Find where the given text appears and provide that cell's center as (x, y) coordinate. 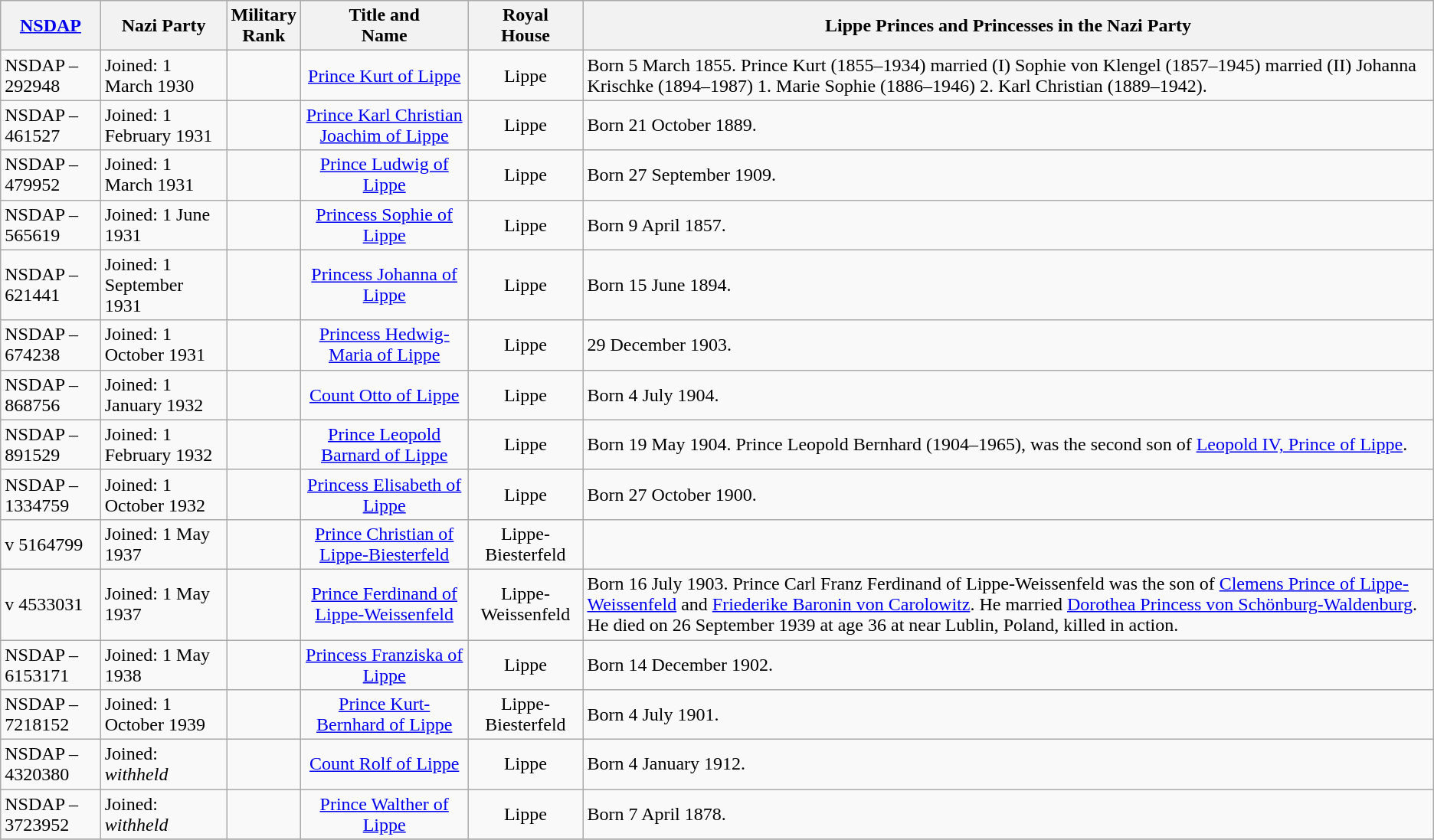
Count Rolf of Lippe (385, 764)
29 December 1903. (1008, 345)
Prince Christian of Lippe-Biesterfeld (385, 544)
Prince Ferdinand of Lippe-Weissenfeld (385, 604)
Joined: 1 October 1931 (164, 345)
Joined: 1 June 1931 (164, 225)
Joined: 1 January 1932 (164, 395)
Princess Johanna of Lippe (385, 285)
Joined: 1 March 1931 (164, 175)
Nazi Party (164, 26)
Count Otto of Lippe (385, 395)
Lippe Princes and Princesses in the Nazi Party (1008, 26)
Princess Hedwig-Maria of Lippe (385, 345)
Born 7 April 1878. (1008, 815)
Princess Franziska of Lippe (385, 665)
Joined: 1 February 1932 (164, 444)
NSDAP – 565619 (51, 225)
NSDAP – 479952 (51, 175)
NSDAP – 4320380 (51, 764)
Prince Karl Christian Joachim of Lippe (385, 126)
Princess Elisabeth of Lippe (385, 495)
RoyalHouse (525, 26)
NSDAP (51, 26)
Joined: 1 March 1930 (164, 75)
Princess Sophie of Lippe (385, 225)
NSDAP – 3723952 (51, 815)
Prince Kurt-Bernhard of Lippe (385, 715)
Born 4 July 1904. (1008, 395)
NSDAP – 1334759 (51, 495)
Prince Ludwig of Lippe (385, 175)
MilitaryRank (264, 26)
Born 15 June 1894. (1008, 285)
Prince Kurt of Lippe (385, 75)
Joined: 1 September 1931 (164, 285)
Born 19 May 1904. Prince Leopold Bernhard (1904–1965), was the second son of Leopold IV, Prince of Lippe. (1008, 444)
Born 4 January 1912. (1008, 764)
Prince Leopold Barnard of Lippe (385, 444)
Joined: 1 October 1939 (164, 715)
Joined: 1 February 1931 (164, 126)
NSDAP – 461527 (51, 126)
Joined: 1 October 1932 (164, 495)
NSDAP – 621441 (51, 285)
NSDAP – 292948 (51, 75)
NSDAP – 7218152 (51, 715)
NSDAP – 6153171 (51, 665)
NSDAP – 891529 (51, 444)
Born 9 April 1857. (1008, 225)
Born 4 July 1901. (1008, 715)
Title andName (385, 26)
Lippe-Weissenfeld (525, 604)
v 5164799 (51, 544)
Prince Walther of Lippe (385, 815)
v 4533031 (51, 604)
NSDAP – 868756 (51, 395)
Born 21 October 1889. (1008, 126)
Born 27 October 1900. (1008, 495)
NSDAP – 674238 (51, 345)
Born 14 December 1902. (1008, 665)
Joined: 1 May 1938 (164, 665)
Born 27 September 1909. (1008, 175)
